Provide the (x, y) coordinate of the cell's center where the given text is located.  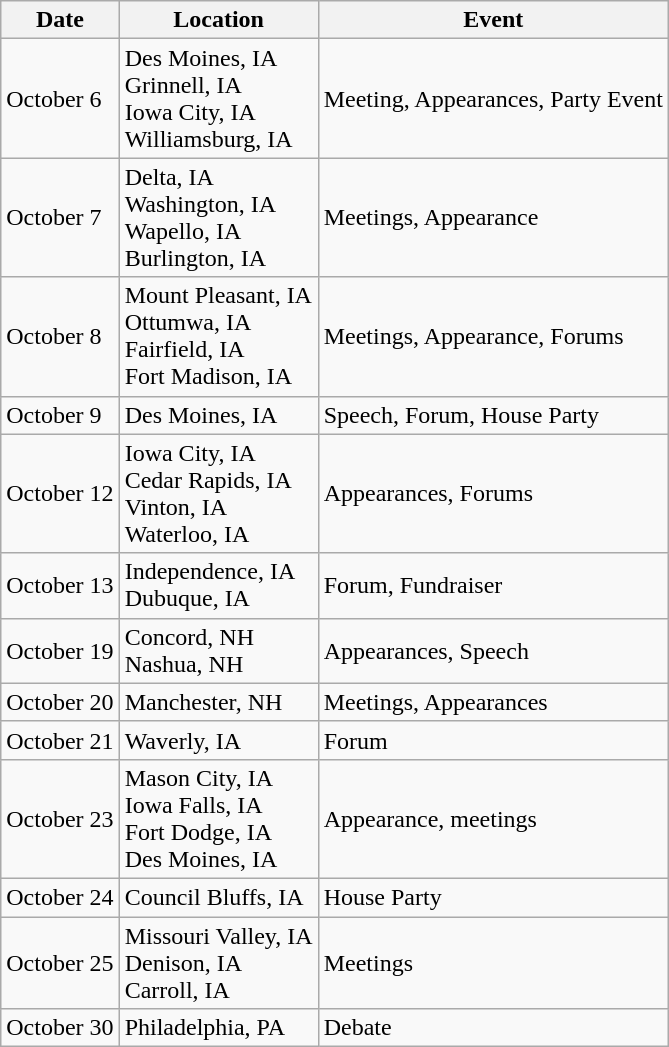
Date (60, 20)
October 21 (60, 740)
Speech, Forum, House Party (493, 415)
Mason City, IA Iowa Falls, IA Fort Dodge, IA Des Moines, IA (218, 818)
Independence, IA Dubuque, IA (218, 586)
Forum (493, 740)
Des Moines, IA Grinnell, IA Iowa City, IA Williamsburg, IA (218, 98)
Manchester, NH (218, 702)
Mount Pleasant, IA Ottumwa, IA Fairfield, IA Fort Madison, IA (218, 336)
October 25 (60, 962)
Concord, NH Nashua, NH (218, 650)
Appearance, meetings (493, 818)
Appearances, Speech (493, 650)
October 12 (60, 494)
Meetings, Appearance (493, 218)
October 7 (60, 218)
Philadelphia, PA (218, 1028)
October 23 (60, 818)
Appearances, Forums (493, 494)
October 8 (60, 336)
House Party (493, 897)
Council Bluffs, IA (218, 897)
October 30 (60, 1028)
October 19 (60, 650)
Meetings, Appearances (493, 702)
Debate (493, 1028)
Meetings (493, 962)
Location (218, 20)
Forum, Fundraiser (493, 586)
Iowa City, IA Cedar Rapids, IA Vinton, IA Waterloo, IA (218, 494)
Event (493, 20)
October 9 (60, 415)
October 20 (60, 702)
Delta, IA Washington, IA Wapello, IA Burlington, IA (218, 218)
Missouri Valley, IA Denison, IA Carroll, IA (218, 962)
Des Moines, IA (218, 415)
October 6 (60, 98)
Meetings, Appearance, Forums (493, 336)
October 24 (60, 897)
October 13 (60, 586)
Waverly, IA (218, 740)
Meeting, Appearances, Party Event (493, 98)
